Capture the cell that displays the provided text and extract its [X, Y] central coordinate. 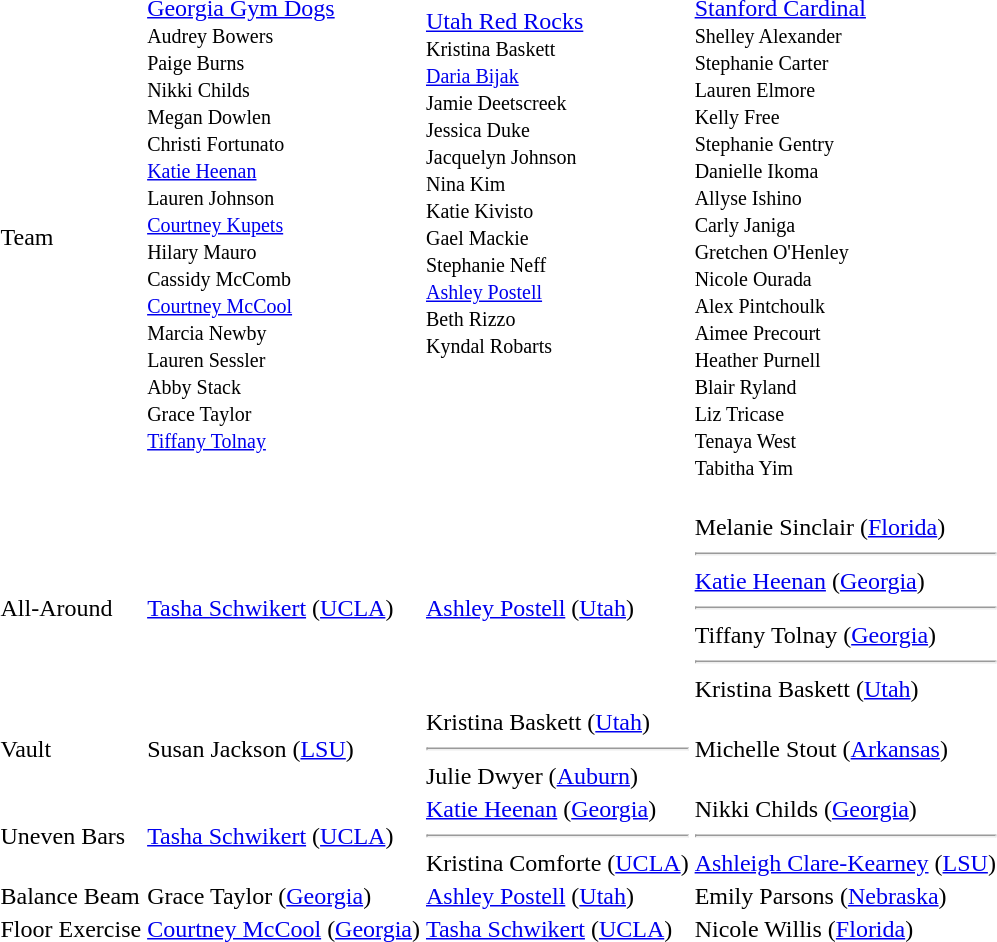
Grace Taylor (Georgia) [284, 896]
Michelle Stout (Arkansas) [845, 749]
Kristina Baskett (Utah)Julie Dwyer (Auburn) [557, 749]
Susan Jackson (LSU) [284, 749]
Melanie Sinclair (Florida)Katie Heenan (Georgia)Tiffany Tolnay (Georgia)Kristina Baskett (Utah) [845, 608]
Nikki Childs (Georgia)Ashleigh Clare-Kearney (LSU) [845, 836]
Emily Parsons (Nebraska) [845, 896]
Katie Heenan (Georgia)Kristina Comforte (UCLA) [557, 836]
